Scan for the cell matching the given text and deliver its [x, y] coordinate at center. 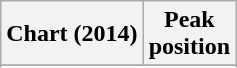
Peakposition [189, 34]
Chart (2014) [72, 34]
